For the text-containing cell, return its midpoint in (x, y) coordinate format. 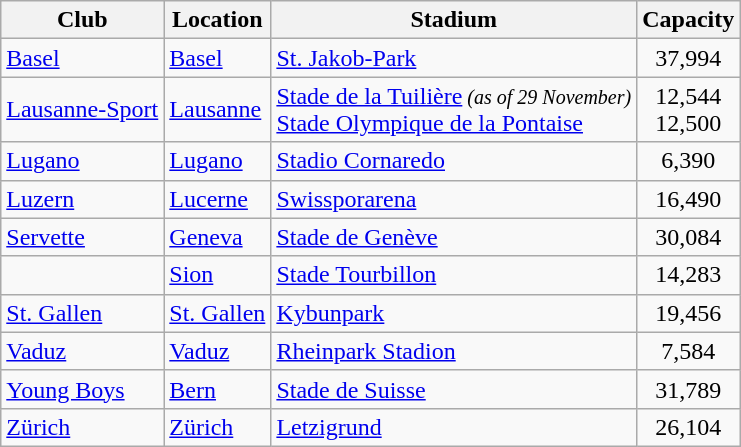
Luzern (82, 199)
7,584 (688, 351)
Letzigrund (454, 427)
Bern (218, 389)
Swissporarena (454, 199)
14,283 (688, 275)
31,789 (688, 389)
19,456 (688, 313)
Lucerne (218, 199)
Stade de Genève (454, 237)
St. Jakob-Park (454, 58)
16,490 (688, 199)
Kybunpark (454, 313)
Lausanne (218, 110)
Geneva (218, 237)
Stade de Suisse (454, 389)
Rheinpark Stadion (454, 351)
12,54412,500 (688, 110)
Capacity (688, 20)
30,084 (688, 237)
Lausanne-Sport (82, 110)
Location (218, 20)
Stadium (454, 20)
Stade Tourbillon (454, 275)
Young Boys (82, 389)
6,390 (688, 161)
Stade de la Tuilière (as of 29 November)Stade Olympique de la Pontaise (454, 110)
26,104 (688, 427)
37,994 (688, 58)
Stadio Cornaredo (454, 161)
Club (82, 20)
Sion (218, 275)
Servette (82, 237)
